From the cell containing the given text, extract its center point as (X, Y) coordinate. 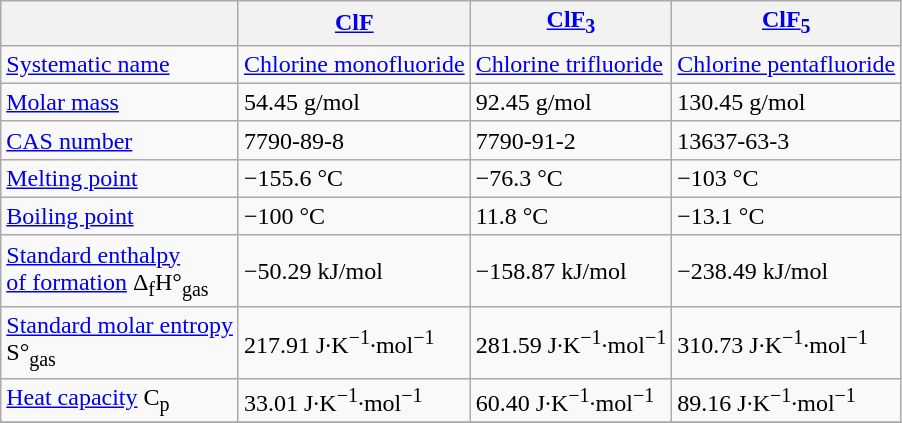
ClF3 (571, 23)
−76.3 °C (571, 178)
CAS number (120, 140)
11.8 °C (571, 216)
−13.1 °C (786, 216)
Heat capacity Cp (120, 400)
54.45 g/mol (354, 102)
130.45 g/mol (786, 102)
217.91 J·K−1·mol−1 (354, 342)
7790-91-2 (571, 140)
7790-89-8 (354, 140)
Melting point (120, 178)
Chlorine pentafluoride (786, 64)
89.16 J·K−1·mol−1 (786, 400)
Standard enthalpy of formation ΔfH°gas (120, 270)
ClF (354, 23)
Systematic name (120, 64)
92.45 g/mol (571, 102)
13637-63-3 (786, 140)
60.40 J·K−1·mol−1 (571, 400)
Chlorine monofluoride (354, 64)
−238.49 kJ/mol (786, 270)
Boiling point (120, 216)
Chlorine trifluoride (571, 64)
Standard molar entropy S°gas (120, 342)
−155.6 °C (354, 178)
Molar mass (120, 102)
ClF5 (786, 23)
−100 °C (354, 216)
33.01 J·K−1·mol−1 (354, 400)
281.59 J·K−1·mol−1 (571, 342)
−103 °C (786, 178)
−158.87 kJ/mol (571, 270)
−50.29 kJ/mol (354, 270)
310.73 J·K−1·mol−1 (786, 342)
